Pinpoint the cell where the given text exists, returning its (X, Y) midpoint coordinate. 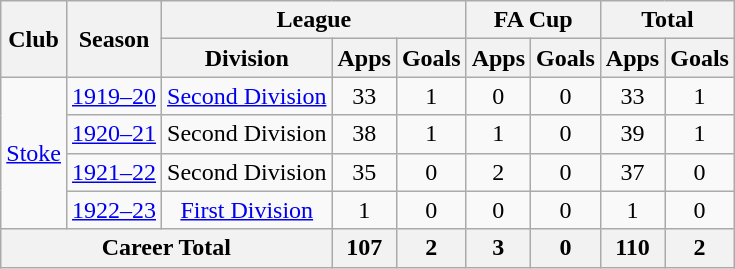
110 (632, 248)
Stoke (34, 153)
Division (247, 58)
1922–23 (114, 210)
1921–22 (114, 172)
35 (364, 172)
3 (498, 248)
39 (632, 134)
Club (34, 39)
1920–21 (114, 134)
107 (364, 248)
League (314, 20)
First Division (247, 210)
38 (364, 134)
Total (667, 20)
37 (632, 172)
Season (114, 39)
1919–20 (114, 96)
FA Cup (533, 20)
Career Total (166, 248)
